Return [x, y] of the center of cell containing provided text 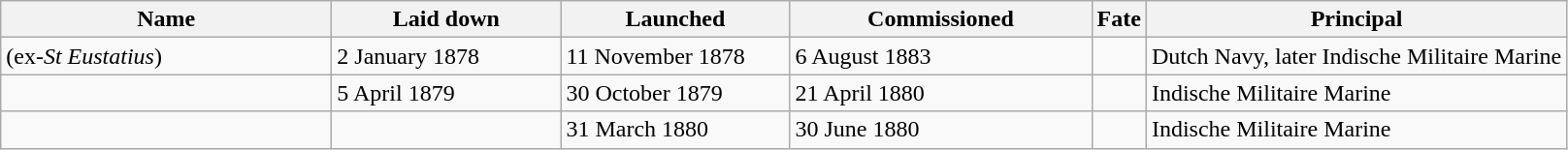
Fate [1119, 19]
31 March 1880 [675, 130]
21 April 1880 [941, 93]
Dutch Navy, later Indische Militaire Marine [1356, 56]
30 October 1879 [675, 93]
30 June 1880 [941, 130]
Launched [675, 19]
2 January 1878 [446, 56]
(ex-St Eustatius) [167, 56]
Commissioned [941, 19]
6 August 1883 [941, 56]
Name [167, 19]
Principal [1356, 19]
5 April 1879 [446, 93]
Laid down [446, 19]
11 November 1878 [675, 56]
